Extract the (X, Y) coordinate from the center of the cell holding the provided text.  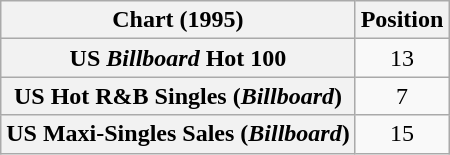
15 (402, 134)
Position (402, 20)
US Billboard Hot 100 (178, 58)
Chart (1995) (178, 20)
13 (402, 58)
US Hot R&B Singles (Billboard) (178, 96)
7 (402, 96)
US Maxi-Singles Sales (Billboard) (178, 134)
